Scan for the cell matching the given text and deliver its (X, Y) coordinate at center. 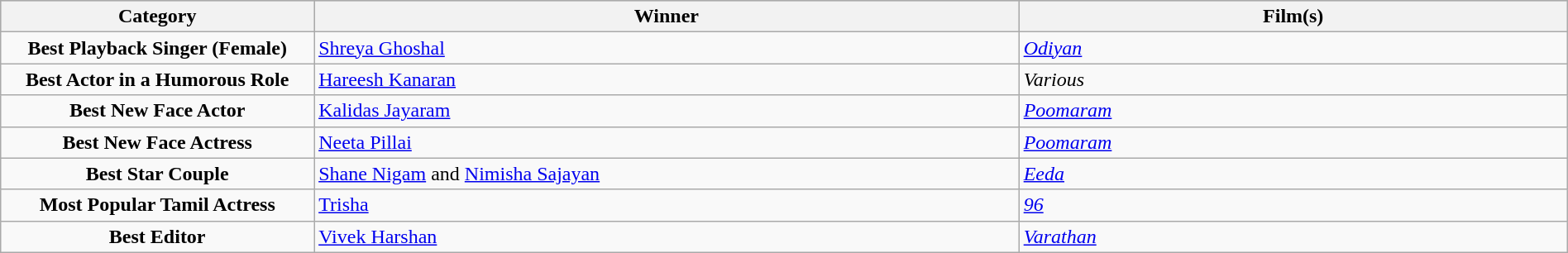
Winner (667, 17)
Various (1293, 79)
Shane Nigam and Nimisha Sajayan (667, 174)
Category (157, 17)
Best New Face Actress (157, 142)
Shreya Ghoshal (667, 48)
Best Actor in a Humorous Role (157, 79)
Kalidas Jayaram (667, 111)
Best New Face Actor (157, 111)
Vivek Harshan (667, 236)
Neeta Pillai (667, 142)
Eeda (1293, 174)
Hareesh Kanaran (667, 79)
Most Popular Tamil Actress (157, 205)
Best Star Couple (157, 174)
Odiyan (1293, 48)
96 (1293, 205)
Film(s) (1293, 17)
Varathan (1293, 236)
Trisha (667, 205)
Best Editor (157, 236)
Best Playback Singer (Female) (157, 48)
